From the cell containing the given text, extract its center point as (x, y) coordinate. 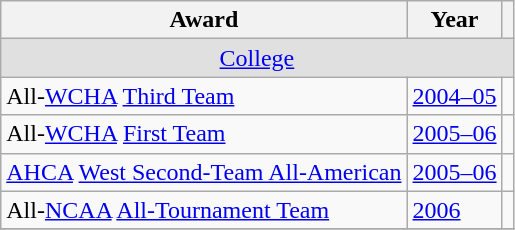
All-WCHA Third Team (204, 96)
College (257, 58)
Year (454, 20)
All-NCAA All-Tournament Team (204, 210)
2006 (454, 210)
AHCA West Second-Team All-American (204, 172)
Award (204, 20)
2004–05 (454, 96)
All-WCHA First Team (204, 134)
